Identify which cell holds the provided text, then report its (X, Y) central coordinate. 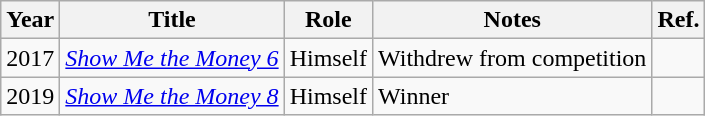
Title (172, 20)
Show Me the Money 6 (172, 58)
Role (328, 20)
Ref. (678, 20)
Winner (512, 96)
2017 (30, 58)
Show Me the Money 8 (172, 96)
2019 (30, 96)
Notes (512, 20)
Withdrew from competition (512, 58)
Year (30, 20)
